Capture the cell that displays the provided text and extract its [X, Y] central coordinate. 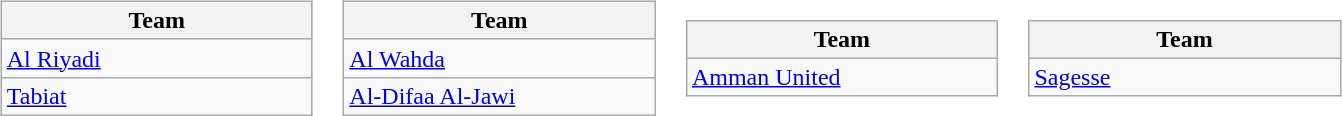
Tabiat [156, 96]
Al Riyadi [156, 58]
Al Wahda [500, 58]
Sagesse [1184, 77]
Al-Difaa Al-Jawi [500, 96]
Amman United [842, 77]
